For the text-containing cell, return its midpoint in [X, Y] coordinate format. 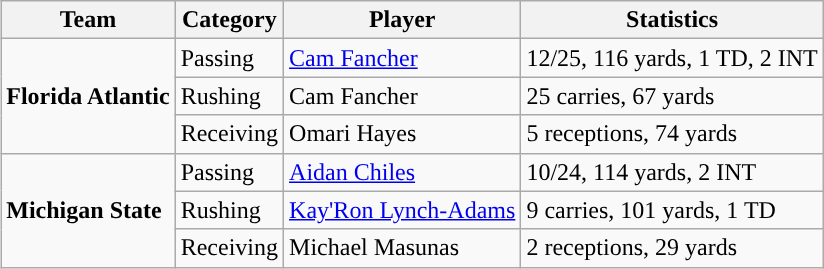
2 receptions, 29 yards [672, 248]
Michigan State [88, 210]
25 carries, 67 yards [672, 96]
10/24, 114 yards, 2 INT [672, 172]
Michael Masunas [402, 248]
Kay'Ron Lynch-Adams [402, 210]
Omari Hayes [402, 134]
Statistics [672, 20]
Aidan Chiles [402, 172]
12/25, 116 yards, 1 TD, 2 INT [672, 58]
Florida Atlantic [88, 96]
Category [229, 20]
Team [88, 20]
5 receptions, 74 yards [672, 134]
Player [402, 20]
9 carries, 101 yards, 1 TD [672, 210]
